Capture the cell that displays the provided text and extract its (x, y) central coordinate. 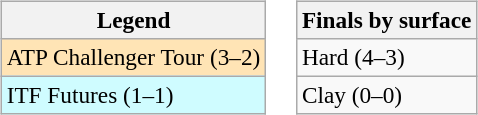
Clay (0–0) (387, 95)
Finals by surface (387, 20)
Legend (133, 20)
ITF Futures (1–1) (133, 95)
ATP Challenger Tour (3–2) (133, 57)
Hard (4–3) (387, 57)
